Find where the given text appears and provide that cell's center as (X, Y) coordinate. 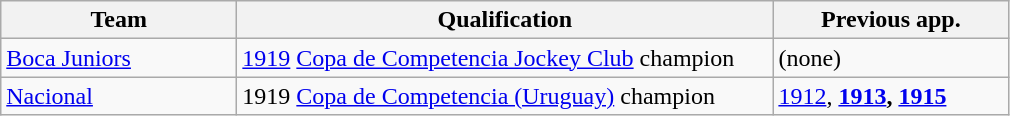
1919 Copa de Competencia (Uruguay) champion (505, 96)
1912, 1913, 1915 (891, 96)
1919 Copa de Competencia Jockey Club champion (505, 58)
Team (119, 20)
Qualification (505, 20)
Boca Juniors (119, 58)
Previous app. (891, 20)
(none) (891, 58)
Nacional (119, 96)
